For the text-containing cell, return its midpoint in (X, Y) coordinate format. 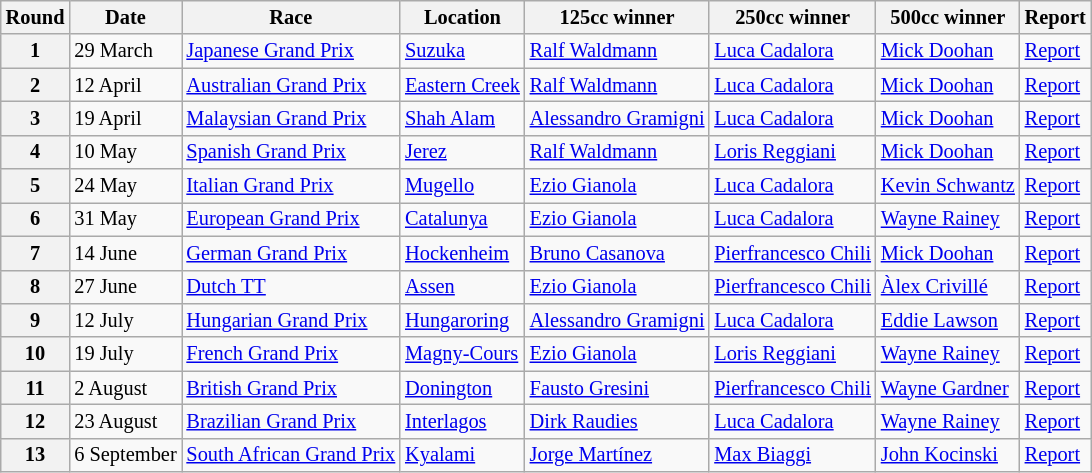
13 (36, 455)
Interlagos (462, 421)
24 May (125, 186)
Japanese Grand Prix (292, 51)
29 March (125, 51)
10 May (125, 152)
Date (125, 17)
Brazilian Grand Prix (292, 421)
6 September (125, 455)
Hungaroring (462, 320)
British Grand Prix (292, 388)
German Grand Prix (292, 253)
French Grand Prix (292, 354)
12 July (125, 320)
Jorge Martínez (618, 455)
1 (36, 51)
Round (36, 17)
Location (462, 17)
Catalunya (462, 219)
Australian Grand Prix (292, 85)
Dutch TT (292, 287)
4 (36, 152)
Spanish Grand Prix (292, 152)
Mugello (462, 186)
31 May (125, 219)
Donington (462, 388)
Dirk Raudies (618, 421)
8 (36, 287)
John Kocinski (948, 455)
Hockenheim (462, 253)
Hungarian Grand Prix (292, 320)
7 (36, 253)
10 (36, 354)
Shah Alam (462, 118)
Italian Grand Prix (292, 186)
Eddie Lawson (948, 320)
19 July (125, 354)
Assen (462, 287)
250cc winner (792, 17)
12 April (125, 85)
3 (36, 118)
Magny-Cours (462, 354)
Fausto Gresini (618, 388)
European Grand Prix (292, 219)
Bruno Casanova (618, 253)
19 April (125, 118)
South African Grand Prix (292, 455)
125cc winner (618, 17)
27 June (125, 287)
Suzuka (462, 51)
Eastern Creek (462, 85)
Àlex Crivillé (948, 287)
Wayne Gardner (948, 388)
23 August (125, 421)
Race (292, 17)
5 (36, 186)
2 (36, 85)
500cc winner (948, 17)
6 (36, 219)
11 (36, 388)
Kevin Schwantz (948, 186)
9 (36, 320)
12 (36, 421)
Jerez (462, 152)
Kyalami (462, 455)
2 August (125, 388)
14 June (125, 253)
Max Biaggi (792, 455)
Malaysian Grand Prix (292, 118)
